Return the (X, Y) coordinate for the center point of the cell that contains the specified text.  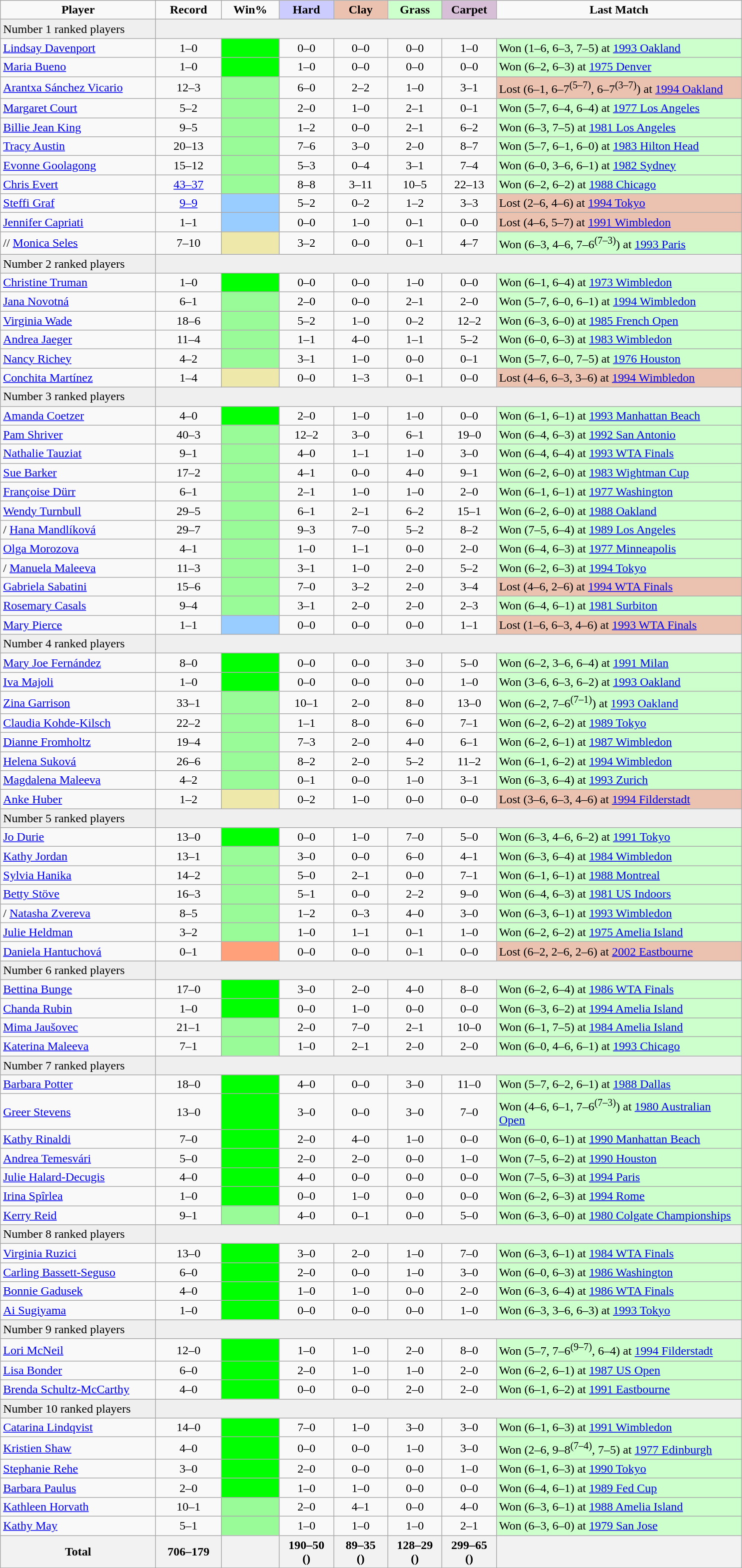
Won (6–1, 6–3) at 1991 Wimbledon (619, 1428)
Arantxa Sánchez Vicario (78, 88)
Zina Garrison (78, 702)
10–0 (470, 1028)
Number 2 ranked players (78, 264)
Number 5 ranked players (78, 818)
22–13 (470, 184)
Number 9 ranked players (78, 1329)
Won (6–3, 6–0) at 1980 Colgate Championships (619, 1215)
Won (6–1, 6–2) at 1991 Eastbourne (619, 1390)
Jana Novotná (78, 302)
Won (6–3, 6–4) at 1993 Zurich (619, 780)
Claudia Kohde-Kilsch (78, 723)
Number 10 ranked players (78, 1409)
Jo Durie (78, 837)
Won (5–7, 6–1, 6–0) at 1983 Hilton Head (619, 146)
Clay (361, 10)
29–7 (189, 529)
40–3 (189, 435)
Number 4 ranked players (78, 644)
Won (6–3, 6–1) at 1984 WTA Finals (619, 1253)
26–6 (189, 761)
Magdalena Maleeva (78, 780)
Hard (307, 10)
Virginia Ruzici (78, 1253)
17–0 (189, 989)
3–11 (361, 184)
15–12 (189, 165)
Won (6–2, 6–2) at 1975 Amelia Island (619, 932)
Chris Evert (78, 184)
8–8 (307, 184)
8–5 (189, 913)
Jennifer Capriati (78, 222)
Dianne Fromholtz (78, 742)
Lost (2–6, 4–6) at 1994 Tokyo (619, 203)
Ai Sugiyama (78, 1310)
Won (5–7, 6–2, 6–1) at 1988 Dallas (619, 1084)
89–35 () (361, 1552)
Kerry Reid (78, 1215)
Won (1–6, 6–3, 7–5) at 1993 Oakland (619, 48)
29–5 (189, 511)
Number 3 ranked players (78, 397)
Andrea Temesvári (78, 1158)
Won (6–3, 6–1) at 1988 Amelia Island (619, 1507)
Won (6–1, 7–5) at 1984 Amelia Island (619, 1028)
Won (6–1, 6–1) at 1988 Montreal (619, 875)
Kathy May (78, 1526)
Anke Huber (78, 799)
Pam Shriver (78, 435)
Won (6–2, 6–2) at 1989 Tokyo (619, 723)
Won (6–0, 3–6, 6–1) at 1982 Sydney (619, 165)
2–3 (470, 606)
12–3 (189, 88)
11–4 (189, 340)
Lindsay Davenport (78, 48)
0–3 (361, 913)
128–29 () (415, 1552)
Won (6–0, 6–1) at 1990 Manhattan Beach (619, 1139)
Number 8 ranked players (78, 1234)
19–4 (189, 742)
Kathleen Horvath (78, 1507)
Won (6–4, 6–3) at 1977 Minneapolis (619, 548)
299–65 () (470, 1552)
Won (6–3, 6–2) at 1994 Amelia Island (619, 1008)
Number 7 ranked players (78, 1065)
Total (78, 1552)
Won (6–2, 6–1) at 1987 Wimbledon (619, 742)
Won (6–3, 6–1) at 1993 Wimbledon (619, 913)
Bettina Bunge (78, 989)
22–2 (189, 723)
16–3 (189, 894)
Bonnie Gadusek (78, 1291)
Lost (4–6, 5–7) at 1991 Wimbledon (619, 222)
Chanda Rubin (78, 1008)
Conchita Martínez (78, 378)
7–6 (307, 146)
/ Manuela Maleeva (78, 568)
43–37 (189, 184)
13–1 (189, 856)
Won (6–2, 6–0) at 1983 Wightman Cup (619, 473)
8–7 (470, 146)
Last Match (619, 10)
Betty Stöve (78, 894)
20–13 (189, 146)
Won (6–1, 6–1) at 1993 Manhattan Beach (619, 416)
Won (6–2, 6–1) at 1987 US Open (619, 1371)
Won (6–2, 3–6, 6–4) at 1991 Milan (619, 663)
Won (6–2, 7–6(7–1)) at 1993 Oakland (619, 702)
Won (5–7, 6–0, 6–1) at 1994 Wimbledon (619, 302)
3–3 (470, 203)
Mary Joe Fernández (78, 663)
14–0 (189, 1428)
Won (6–3, 4–6, 6–2) at 1991 Tokyo (619, 837)
11–3 (189, 568)
Andrea Jaeger (78, 340)
Rosemary Casals (78, 606)
Won (6–1, 6–1) at 1977 Washington (619, 492)
Kathy Rinaldi (78, 1139)
9–9 (189, 203)
Won (6–1, 6–2) at 1994 Wimbledon (619, 761)
Won (6–3, 6–0) at 1979 San Jose (619, 1526)
Won (6–1, 6–3) at 1990 Tokyo (619, 1469)
Gabriela Sabatini (78, 587)
Won (5–7, 6–0, 7–5) at 1976 Houston (619, 359)
Julie Heldman (78, 932)
Won (6–0, 4–6, 6–1) at 1993 Chicago (619, 1046)
Wendy Turnbull (78, 511)
12–0 (189, 1350)
5–3 (307, 165)
Barbara Paulus (78, 1488)
Tracy Austin (78, 146)
Win% (250, 10)
11–0 (470, 1084)
Won (6–3, 6–4) at 1984 Wimbledon (619, 856)
Olga Morozova (78, 548)
15–6 (189, 587)
Won (6–4, 6–3) at 1981 US Indoors (619, 894)
Lost (1–6, 6–3, 4–6) at 1993 WTA Finals (619, 625)
Amanda Coetzer (78, 416)
Julie Halard-Decugis (78, 1177)
Won (6–2, 6–3) at 1994 Rome (619, 1196)
Won (6–0, 6–3) at 1983 Wimbledon (619, 340)
1–3 (361, 378)
9–0 (470, 894)
Sue Barker (78, 473)
Won (6–2, 6–0) at 1988 Oakland (619, 511)
Won (5–7, 6–4, 6–4) at 1977 Los Angeles (619, 108)
Sylvia Hanika (78, 875)
Won (6–2, 6–2) at 1988 Chicago (619, 184)
Won (6–4, 6–4) at 1993 WTA Finals (619, 454)
/ Hana Mandlíková (78, 529)
Player (78, 10)
Won (6–2, 6–4) at 1986 WTA Finals (619, 989)
Steffi Graf (78, 203)
Won (6–3, 3–6, 6–3) at 1993 Tokyo (619, 1310)
Barbara Potter (78, 1084)
// Monica Seles (78, 243)
Kathy Jordan (78, 856)
Won (6–3, 7–5) at 1981 Los Angeles (619, 127)
Grass (415, 10)
Number 6 ranked players (78, 970)
Number 1 ranked players (78, 29)
Record (189, 10)
Maria Bueno (78, 67)
Nancy Richey (78, 359)
17–2 (189, 473)
Greer Stevens (78, 1112)
Evonne Goolagong (78, 165)
Won (6–1, 6–4) at 1973 Wimbledon (619, 283)
Lori McNeil (78, 1350)
7–10 (189, 243)
Won (7–5, 6–3) at 1994 Paris (619, 1177)
Mima Jaušovec (78, 1028)
706–179 (189, 1552)
Won (7–5, 6–4) at 1989 Los Angeles (619, 529)
Won (6–2, 6–3) at 1975 Denver (619, 67)
9–4 (189, 606)
Stephanie Rehe (78, 1469)
Won (3–6, 6–3, 6–2) at 1993 Oakland (619, 682)
Iva Majoli (78, 682)
9–5 (189, 127)
18–0 (189, 1084)
Lost (6–2, 2–6, 2–6) at 2002 Eastbourne (619, 951)
Won (6–0, 6–3) at 1986 Washington (619, 1272)
Daniela Hantuchová (78, 951)
Won (7–5, 6–2) at 1990 Houston (619, 1158)
Billie Jean King (78, 127)
Kristien Shaw (78, 1449)
21–1 (189, 1028)
15–1 (470, 511)
Irina Spîrlea (78, 1196)
Lisa Bonder (78, 1371)
Won (6–4, 6–1) at 1989 Fed Cup (619, 1488)
Helena Suková (78, 761)
11–2 (470, 761)
Catarina Lindqvist (78, 1428)
7–3 (307, 742)
Christine Truman (78, 283)
Won (6–3, 6–4) at 1986 WTA Finals (619, 1291)
33–1 (189, 702)
Virginia Wade (78, 321)
3–4 (470, 587)
Lost (6–1, 6–7(5–7), 6–7(3–7)) at 1994 Oakland (619, 88)
7–4 (470, 165)
Won (2–6, 9–8(7–4), 7–5) at 1977 Edinburgh (619, 1449)
9–3 (307, 529)
Won (5–7, 7–6(9–7), 6–4) at 1994 Filderstadt (619, 1350)
/ Natasha Zvereva (78, 913)
Won (6–4, 6–1) at 1981 Surbiton (619, 606)
Françoise Dürr (78, 492)
Mary Pierce (78, 625)
Margaret Court (78, 108)
Brenda Schultz-McCarthy (78, 1390)
Katerina Maleeva (78, 1046)
Nathalie Tauziat (78, 454)
0–4 (361, 165)
Lost (4–6, 6–3, 3–6) at 1994 Wimbledon (619, 378)
Lost (3–6, 6–3, 4–6) at 1994 Filderstadt (619, 799)
Carling Bassett-Seguso (78, 1272)
4–7 (470, 243)
190–50 () (307, 1552)
14–2 (189, 875)
Won (4–6, 6–1, 7–6(7–3)) at 1980 Australian Open (619, 1112)
Won (6–2, 6–3) at 1994 Tokyo (619, 568)
Won (6–3, 6–0) at 1985 French Open (619, 321)
Won (6–4, 6–3) at 1992 San Antonio (619, 435)
19–0 (470, 435)
Lost (4–6, 2–6) at 1994 WTA Finals (619, 587)
10–5 (415, 184)
18–6 (189, 321)
Won (6–3, 4–6, 7–6(7–3)) at 1993 Paris (619, 243)
Carpet (470, 10)
1–4 (189, 378)
